Output the (x, y) coordinate of the center of the cell containing the given text.  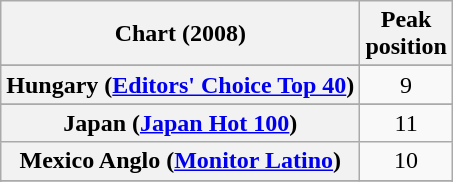
11 (406, 123)
Peakposition (406, 34)
Mexico Anglo (Monitor Latino) (180, 161)
Hungary (Editors' Choice Top 40) (180, 85)
10 (406, 161)
Chart (2008) (180, 34)
Japan (Japan Hot 100) (180, 123)
9 (406, 85)
